Extract the [x, y] coordinate from the center of the cell holding the provided text.  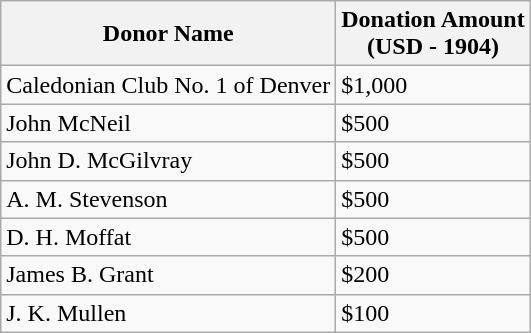
$100 [433, 313]
Donation Amount(USD - 1904) [433, 34]
Caledonian Club No. 1 of Denver [168, 85]
Donor Name [168, 34]
J. K. Mullen [168, 313]
$200 [433, 275]
$1,000 [433, 85]
James B. Grant [168, 275]
John McNeil [168, 123]
D. H. Moffat [168, 237]
A. M. Stevenson [168, 199]
John D. McGilvray [168, 161]
